Find where the given text appears and provide that cell's center as (x, y) coordinate. 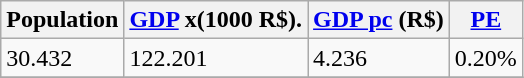
PE (486, 20)
0.20% (486, 58)
GDP x(1000 R$). (216, 20)
122.201 (216, 58)
4.236 (379, 58)
Population (62, 20)
GDP pc (R$) (379, 20)
30.432 (62, 58)
